Provide the [X, Y] coordinate of the cell's center where the given text is located.  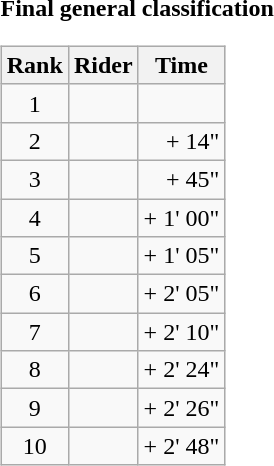
Rank [34, 65]
4 [34, 217]
+ 2' 26" [182, 408]
+ 2' 05" [182, 294]
+ 2' 24" [182, 370]
6 [34, 294]
+ 45" [182, 179]
2 [34, 141]
+ 14" [182, 141]
10 [34, 446]
5 [34, 256]
8 [34, 370]
7 [34, 332]
+ 2' 10" [182, 332]
3 [34, 179]
+ 2' 48" [182, 446]
9 [34, 408]
Rider [103, 65]
+ 1' 05" [182, 256]
Time [182, 65]
1 [34, 103]
+ 1' 00" [182, 217]
